Find where the given text appears and provide that cell's center as (X, Y) coordinate. 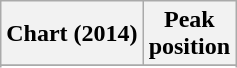
Chart (2014) (72, 34)
Peakposition (189, 34)
